Capture the cell that displays the provided text and extract its [X, Y] central coordinate. 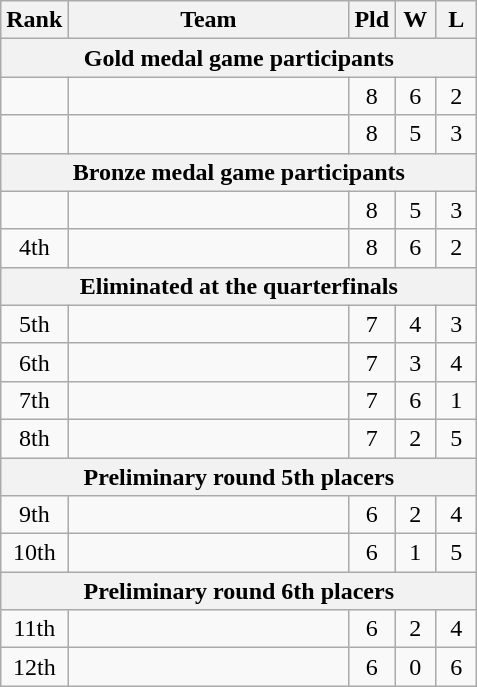
L [456, 20]
7th [34, 400]
0 [416, 667]
9th [34, 515]
W [416, 20]
8th [34, 438]
11th [34, 629]
Preliminary round 6th placers [239, 591]
Eliminated at the quarterfinals [239, 286]
Team [208, 20]
10th [34, 553]
Bronze medal game participants [239, 172]
4th [34, 248]
12th [34, 667]
Gold medal game participants [239, 58]
6th [34, 362]
Preliminary round 5th placers [239, 477]
Rank [34, 20]
Pld [372, 20]
5th [34, 324]
